Capture the cell that displays the provided text and extract its (X, Y) central coordinate. 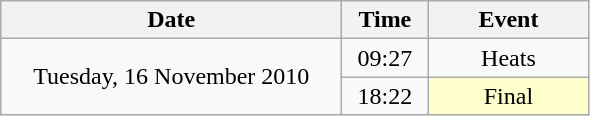
Final (508, 96)
Event (508, 20)
Heats (508, 58)
09:27 (385, 58)
Time (385, 20)
Tuesday, 16 November 2010 (172, 77)
18:22 (385, 96)
Date (172, 20)
